Return (x, y) of the center of cell containing provided text 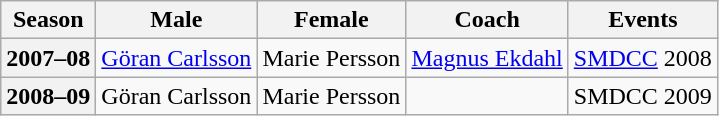
Male (176, 20)
Female (332, 20)
Season (48, 20)
SMDCC 2008 (642, 58)
Events (642, 20)
2007–08 (48, 58)
SMDCC 2009 (642, 96)
Coach (487, 20)
2008–09 (48, 96)
Magnus Ekdahl (487, 58)
